Scan for the cell matching the given text and deliver its (x, y) coordinate at center. 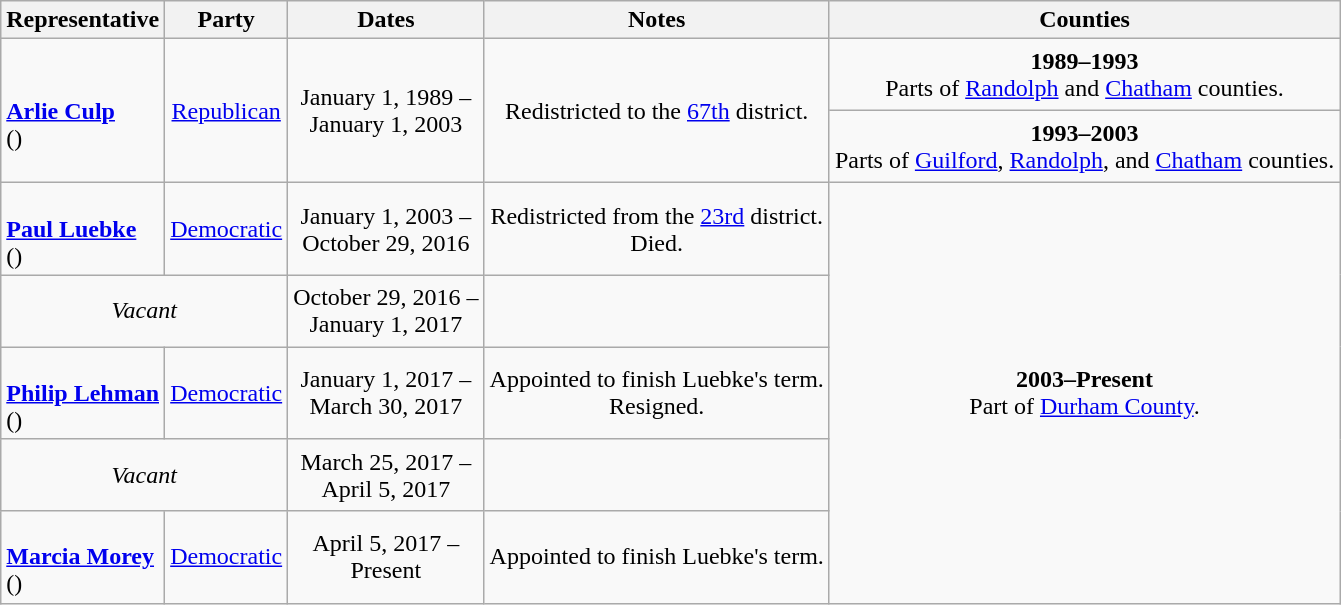
2003–Present Part of Durham County. (1084, 393)
Dates (386, 20)
October 29, 2016 – January 1, 2017 (386, 311)
April 5, 2017 – Present (386, 557)
1989–1993 Parts of Randolph and Chatham counties. (1084, 75)
Paul Luebke() (83, 229)
Party (226, 20)
Appointed to finish Luebke's term. Resigned. (656, 393)
January 1, 2003 – October 29, 2016 (386, 229)
Arlie Culp() (83, 111)
Appointed to finish Luebke's term. (656, 557)
Representative (83, 20)
Republican (226, 111)
Redistricted to the 67th district. (656, 111)
Marcia Morey() (83, 557)
Redistricted from the 23rd district. Died. (656, 229)
Notes (656, 20)
Philip Lehman() (83, 393)
January 1, 2017 – March 30, 2017 (386, 393)
1993–2003 Parts of Guilford, Randolph, and Chatham counties. (1084, 147)
March 25, 2017 – April 5, 2017 (386, 475)
Counties (1084, 20)
January 1, 1989 – January 1, 2003 (386, 111)
